Detect which cell encompasses the target text, then output its [x, y] center coordinate. 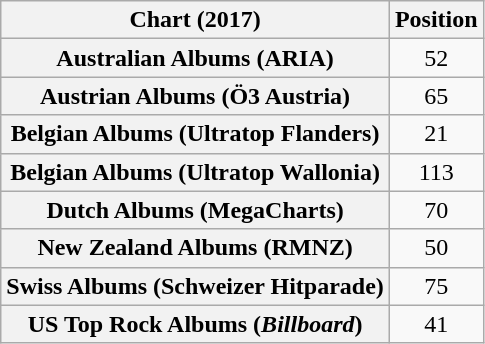
113 [436, 172]
Australian Albums (ARIA) [196, 58]
50 [436, 248]
Position [436, 20]
US Top Rock Albums (Billboard) [196, 324]
Austrian Albums (Ö3 Austria) [196, 96]
Swiss Albums (Schweizer Hitparade) [196, 286]
Belgian Albums (Ultratop Flanders) [196, 134]
Dutch Albums (MegaCharts) [196, 210]
52 [436, 58]
Belgian Albums (Ultratop Wallonia) [196, 172]
70 [436, 210]
21 [436, 134]
New Zealand Albums (RMNZ) [196, 248]
Chart (2017) [196, 20]
41 [436, 324]
75 [436, 286]
65 [436, 96]
